Output the (X, Y) coordinate of the center of the cell containing the given text.  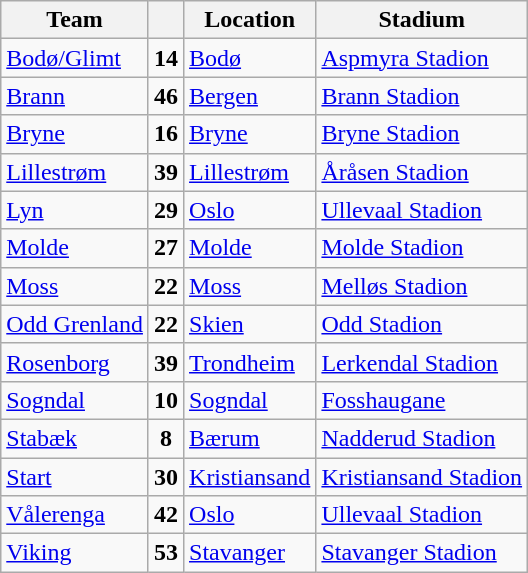
Bærum (250, 438)
Brann Stadion (422, 96)
Stadium (422, 20)
Stavanger Stadion (422, 553)
Bryne Stadion (422, 134)
Odd Grenland (75, 324)
Lerkendal Stadion (422, 362)
Team (75, 20)
Lyn (75, 210)
Kristiansand Stadion (422, 477)
29 (166, 210)
Trondheim (250, 362)
Aspmyra Stadion (422, 58)
Melløs Stadion (422, 286)
Viking (75, 553)
Fosshaugane (422, 400)
46 (166, 96)
Bergen (250, 96)
Skien (250, 324)
Vålerenga (75, 515)
10 (166, 400)
Åråsen Stadion (422, 172)
Location (250, 20)
Bodø (250, 58)
8 (166, 438)
30 (166, 477)
Odd Stadion (422, 324)
14 (166, 58)
53 (166, 553)
Start (75, 477)
Rosenborg (75, 362)
Stavanger (250, 553)
Stabæk (75, 438)
Molde Stadion (422, 248)
Brann (75, 96)
42 (166, 515)
Kristiansand (250, 477)
Nadderud Stadion (422, 438)
27 (166, 248)
Bodø/Glimt (75, 58)
16 (166, 134)
